Detect which cell encompasses the target text, then output its (x, y) center coordinate. 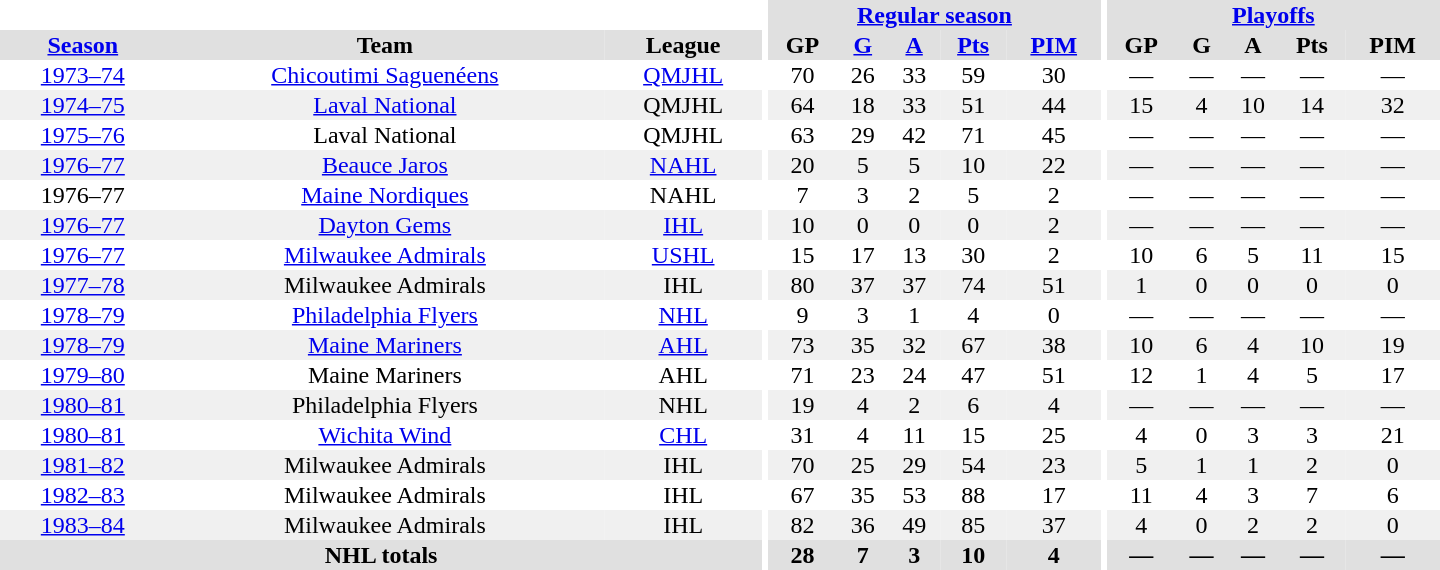
59 (974, 75)
Beauce Jaros (385, 165)
1973–74 (83, 75)
9 (802, 315)
Dayton Gems (385, 225)
USHL (683, 255)
Team (385, 45)
14 (1312, 105)
20 (802, 165)
36 (862, 525)
26 (862, 75)
1983–84 (83, 525)
24 (914, 375)
13 (914, 255)
53 (914, 495)
38 (1054, 345)
League (683, 45)
54 (974, 465)
1975–76 (83, 135)
73 (802, 345)
Maine Nordiques (385, 195)
28 (802, 555)
12 (1142, 375)
Chicoutimi Saguenéens (385, 75)
49 (914, 525)
Wichita Wind (385, 435)
Season (83, 45)
22 (1054, 165)
80 (802, 285)
NHL totals (381, 555)
63 (802, 135)
CHL (683, 435)
74 (974, 285)
1974–75 (83, 105)
85 (974, 525)
42 (914, 135)
88 (974, 495)
21 (1392, 435)
1981–82 (83, 465)
44 (1054, 105)
47 (974, 375)
1982–83 (83, 495)
1979–80 (83, 375)
45 (1054, 135)
Playoffs (1274, 15)
82 (802, 525)
64 (802, 105)
31 (802, 435)
1977–78 (83, 285)
18 (862, 105)
Regular season (934, 15)
